Locate the cell with the specified text and output its (x, y) center coordinate. 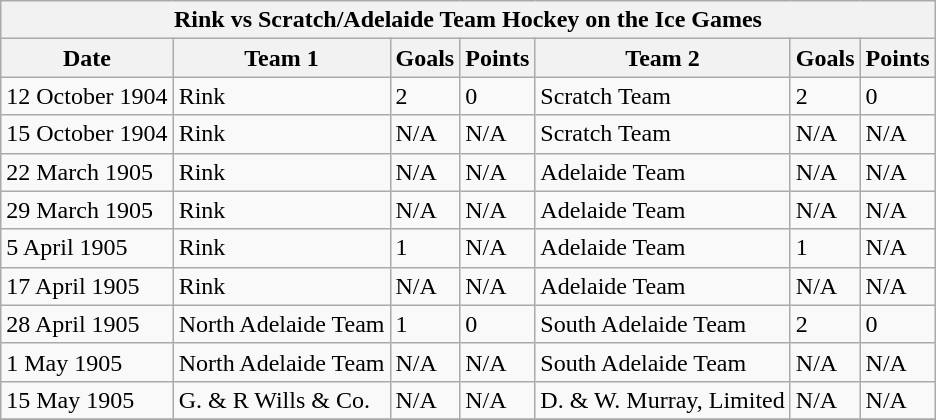
Rink vs Scratch/Adelaide Team Hockey on the Ice Games (468, 20)
Date (87, 58)
17 April 1905 (87, 286)
1 May 1905 (87, 362)
Team 2 (662, 58)
15 May 1905 (87, 400)
5 April 1905 (87, 248)
28 April 1905 (87, 324)
29 March 1905 (87, 210)
22 March 1905 (87, 172)
15 October 1904 (87, 134)
12 October 1904 (87, 96)
Team 1 (282, 58)
G. & R Wills & Co. (282, 400)
D. & W. Murray, Limited (662, 400)
